Pinpoint the cell where the given text exists, returning its [x, y] midpoint coordinate. 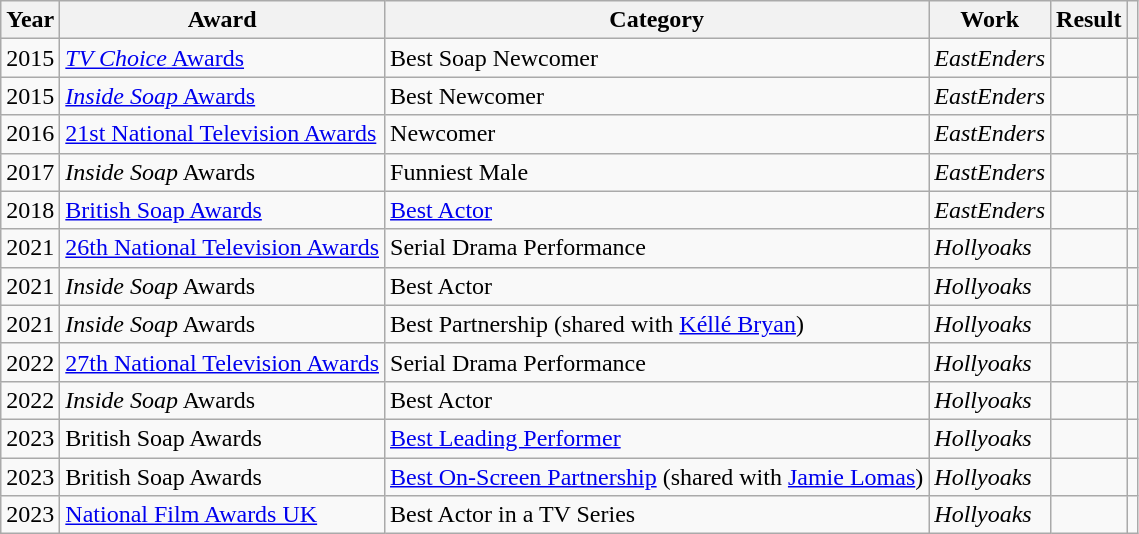
Best Partnership (shared with Kéllé Bryan) [657, 324]
Newcomer [657, 134]
Best Newcomer [657, 96]
Best On-Screen Partnership (shared with Jamie Lomas) [657, 477]
2016 [30, 134]
Category [657, 20]
Award [222, 20]
27th National Television Awards [222, 362]
2017 [30, 172]
Best Actor in a TV Series [657, 515]
Best Soap Newcomer [657, 58]
TV Choice Awards [222, 58]
Best Leading Performer [657, 438]
Result [1089, 20]
26th National Television Awards [222, 248]
Work [990, 20]
21st National Television Awards [222, 134]
Year [30, 20]
Funniest Male [657, 172]
National Film Awards UK [222, 515]
2018 [30, 210]
